Search for the cell housing the specified text and yield its (X, Y) center coordinate. 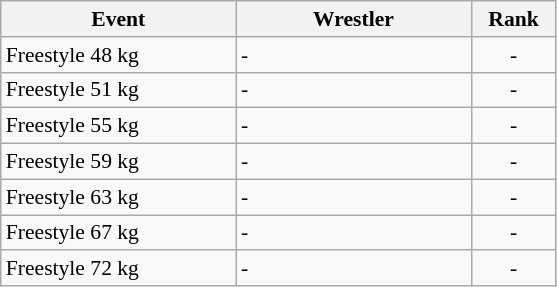
Freestyle 63 kg (118, 197)
Freestyle 48 kg (118, 55)
Event (118, 19)
Wrestler (354, 19)
Freestyle 51 kg (118, 90)
Freestyle 55 kg (118, 126)
Rank (514, 19)
Freestyle 59 kg (118, 162)
Freestyle 67 kg (118, 233)
Freestyle 72 kg (118, 269)
